From the cell containing the given text, extract its center point as [X, Y] coordinate. 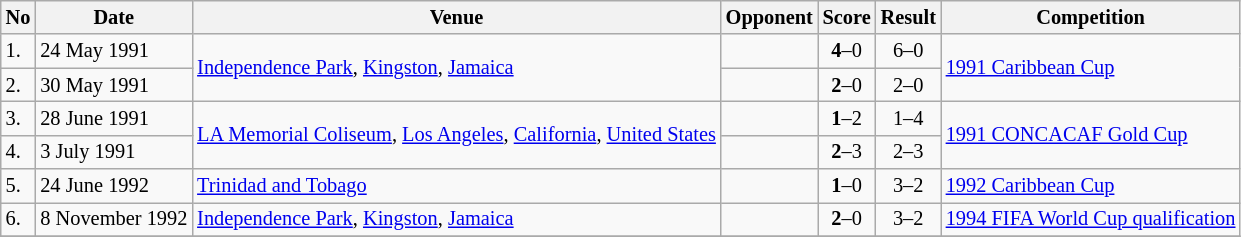
5. [18, 186]
1. [18, 51]
Competition [1091, 17]
4–0 [847, 51]
6. [18, 219]
Result [908, 17]
3 July 1991 [114, 152]
LA Memorial Coliseum, Los Angeles, California, United States [456, 134]
24 May 1991 [114, 51]
No [18, 17]
Date [114, 17]
2. [18, 85]
8 November 1992 [114, 219]
1–0 [847, 186]
24 June 1992 [114, 186]
1–4 [908, 118]
1994 FIFA World Cup qualification [1091, 219]
Venue [456, 17]
Score [847, 17]
Opponent [770, 17]
6–0 [908, 51]
4. [18, 152]
1–2 [847, 118]
28 June 1991 [114, 118]
1992 Caribbean Cup [1091, 186]
1991 Caribbean Cup [1091, 68]
1991 CONCACAF Gold Cup [1091, 134]
Trinidad and Tobago [456, 186]
30 May 1991 [114, 85]
3. [18, 118]
